Determine the [X, Y] coordinate at the center of the cell enclosing the given text.  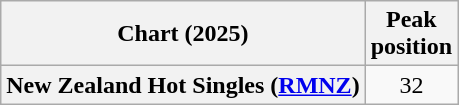
New Zealand Hot Singles (RMNZ) [183, 85]
32 [411, 85]
Peakposition [411, 34]
Chart (2025) [183, 34]
